For the text-containing cell, return its midpoint in [x, y] coordinate format. 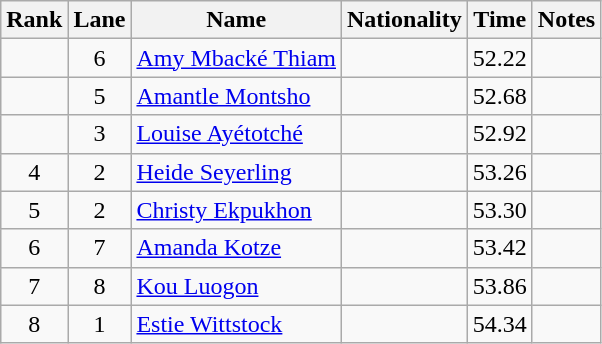
53.42 [500, 248]
3 [100, 134]
Amantle Montsho [236, 96]
53.26 [500, 172]
Kou Luogon [236, 286]
Christy Ekpukhon [236, 210]
52.22 [500, 58]
Estie Wittstock [236, 324]
53.30 [500, 210]
54.34 [500, 324]
Amy Mbacké Thiam [236, 58]
52.68 [500, 96]
Nationality [405, 20]
4 [34, 172]
Amanda Kotze [236, 248]
Rank [34, 20]
Louise Ayétotché [236, 134]
Lane [100, 20]
Name [236, 20]
1 [100, 324]
52.92 [500, 134]
Time [500, 20]
Notes [566, 20]
Heide Seyerling [236, 172]
53.86 [500, 286]
